Search for the cell housing the specified text and yield its [x, y] center coordinate. 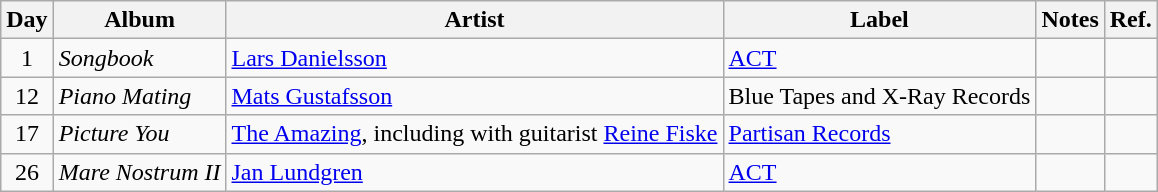
Mare Nostrum II [140, 172]
Album [140, 20]
Mats Gustafsson [474, 96]
Songbook [140, 58]
Blue Tapes and X-Ray Records [880, 96]
Lars Danielsson [474, 58]
1 [27, 58]
17 [27, 134]
26 [27, 172]
Artist [474, 20]
Notes [1070, 20]
Label [880, 20]
The Amazing, including with guitarist Reine Fiske [474, 134]
12 [27, 96]
Day [27, 20]
Partisan Records [880, 134]
Piano Mating [140, 96]
Ref. [1130, 20]
Jan Lundgren [474, 172]
Picture You [140, 134]
